Detect which cell encompasses the target text, then output its [X, Y] center coordinate. 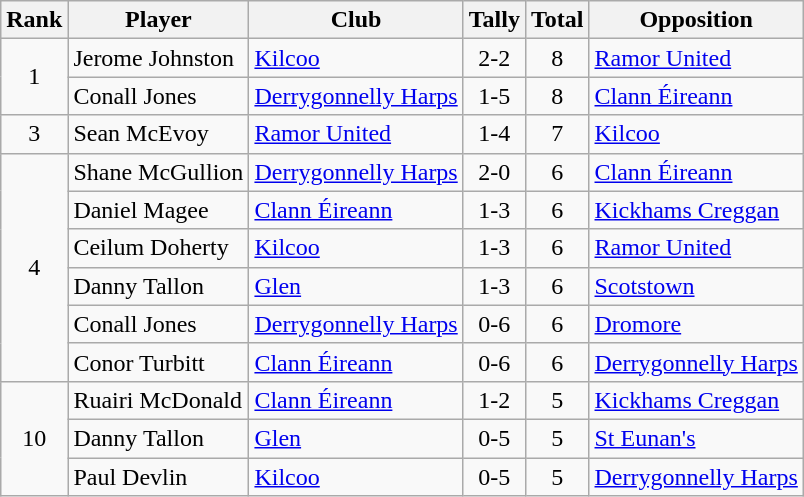
Shane McGullion [158, 172]
7 [557, 134]
1-2 [494, 400]
2-0 [494, 172]
Ceilum Doherty [158, 248]
Sean McEvoy [158, 134]
Daniel Magee [158, 210]
1-4 [494, 134]
Paul Devlin [158, 477]
1 [34, 77]
Total [557, 20]
Player [158, 20]
Opposition [696, 20]
Jerome Johnston [158, 58]
Scotstown [696, 286]
Conor Turbitt [158, 362]
10 [34, 438]
St Eunan's [696, 438]
3 [34, 134]
Tally [494, 20]
Rank [34, 20]
Club [356, 20]
2-2 [494, 58]
Ruairi McDonald [158, 400]
4 [34, 267]
1-5 [494, 96]
Dromore [696, 324]
